Output the [X, Y] coordinate of the center of the cell containing the given text.  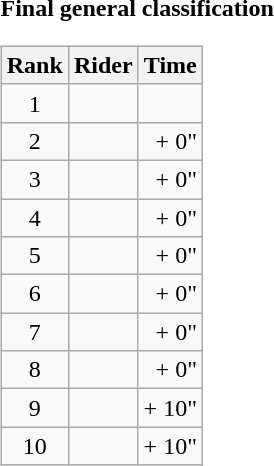
10 [34, 446]
7 [34, 332]
4 [34, 217]
1 [34, 103]
5 [34, 256]
9 [34, 408]
8 [34, 370]
Rider [103, 65]
6 [34, 294]
2 [34, 141]
3 [34, 179]
Rank [34, 65]
Time [170, 65]
